Output the (x, y) coordinate of the center of the cell containing the given text.  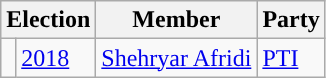
2018 (56, 58)
Election (48, 20)
Party (291, 20)
Member (176, 20)
PTI (291, 58)
Shehryar Afridi (176, 58)
